Search for the cell housing the specified text and yield its [x, y] center coordinate. 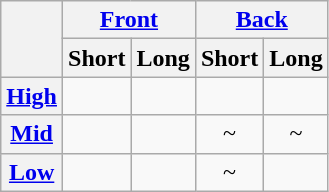
Front [130, 20]
Mid [32, 134]
High [32, 96]
Back [262, 20]
Low [32, 172]
